Search for the cell housing the specified text and yield its [x, y] center coordinate. 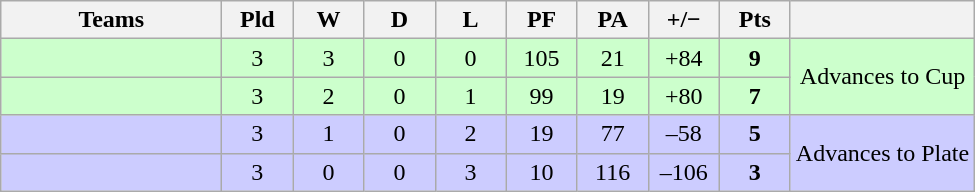
5 [754, 134]
Teams [112, 20]
Pld [258, 20]
Advances to Cup [882, 77]
PA [612, 20]
77 [612, 134]
21 [612, 58]
+80 [684, 96]
10 [542, 172]
D [400, 20]
7 [754, 96]
PF [542, 20]
–58 [684, 134]
9 [754, 58]
W [328, 20]
+/− [684, 20]
+84 [684, 58]
–106 [684, 172]
L [470, 20]
105 [542, 58]
116 [612, 172]
Pts [754, 20]
Advances to Plate [882, 153]
99 [542, 96]
